Scan for the cell matching the given text and deliver its (X, Y) coordinate at center. 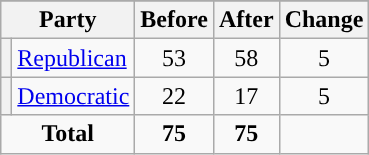
Total (68, 134)
Republican (74, 58)
Change (324, 20)
58 (246, 58)
22 (174, 96)
Party (68, 20)
17 (246, 96)
53 (174, 58)
Before (174, 20)
After (246, 20)
Democratic (74, 96)
